Return (X, Y) of the center of cell containing provided text 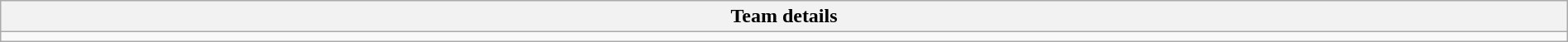
Team details (784, 16)
